Detect which cell encompasses the target text, then output its [X, Y] center coordinate. 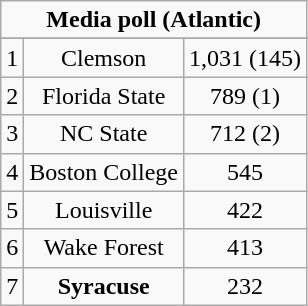
545 [246, 172]
Syracuse [104, 286]
Boston College [104, 172]
Media poll (Atlantic) [154, 20]
3 [12, 134]
422 [246, 210]
1 [12, 58]
Wake Forest [104, 248]
7 [12, 286]
1,031 (145) [246, 58]
6 [12, 248]
5 [12, 210]
Clemson [104, 58]
Louisville [104, 210]
4 [12, 172]
2 [12, 96]
712 (2) [246, 134]
232 [246, 286]
413 [246, 248]
Florida State [104, 96]
789 (1) [246, 96]
NC State [104, 134]
